Return (X, Y) of the center of cell containing provided text 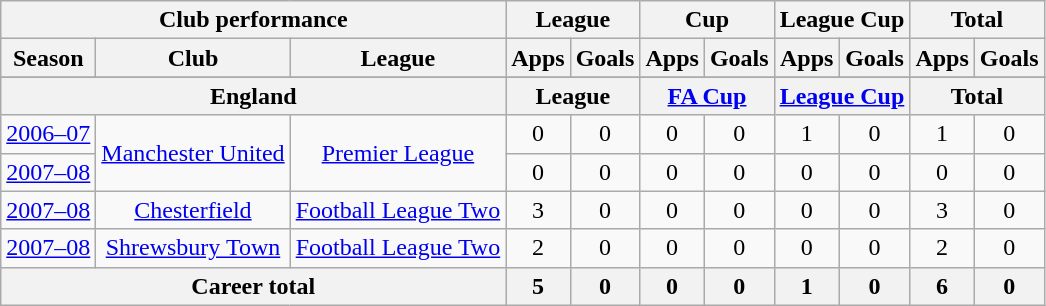
5 (538, 286)
Club (193, 58)
Cup (707, 20)
Season (48, 58)
Chesterfield (193, 210)
2006–07 (48, 134)
FA Cup (707, 96)
Premier League (398, 153)
Career total (254, 286)
Shrewsbury Town (193, 248)
6 (942, 286)
Club performance (254, 20)
Manchester United (193, 153)
England (254, 96)
